From the cell containing the given text, extract its center point as (X, Y) coordinate. 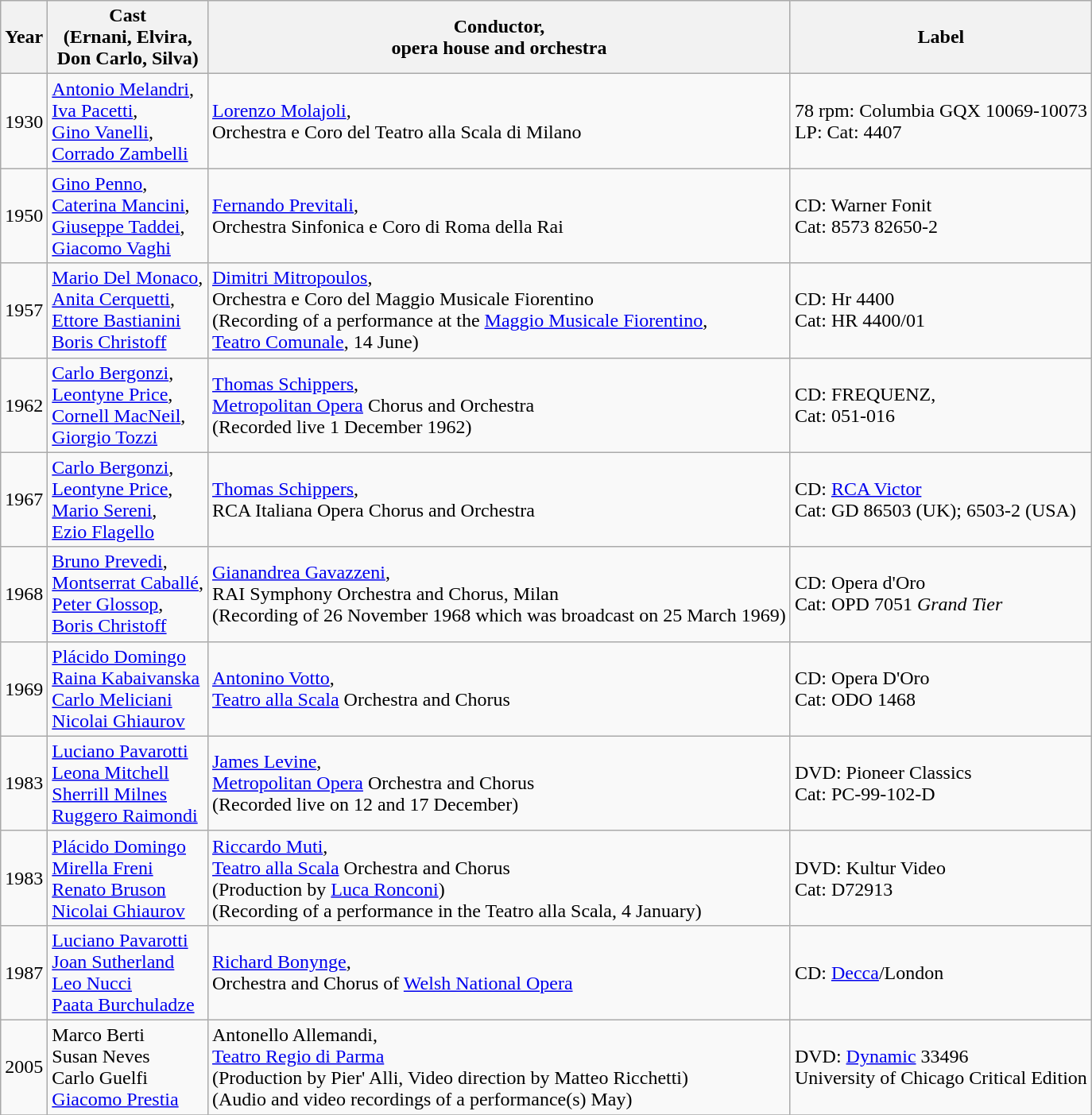
Carlo Bergonzi,Leontyne Price,Mario Sereni,Ezio Flagello (128, 499)
Gianandrea Gavazzeni,RAI Symphony Orchestra and Chorus, Milan(Recording of 26 November 1968 which was broadcast on 25 March 1969) (499, 594)
CD: Opera D'Oro Cat: ODO 1468 (941, 688)
Gino Penno,Caterina Mancini,Giuseppe Taddei,Giacomo Vaghi (128, 216)
1969 (24, 688)
Cast (Ernani, Elvira,Don Carlo, Silva) (128, 37)
DVD: Pioneer Classics Cat: PC-99-102-D (941, 784)
1957 (24, 310)
Carlo Bergonzi,Leontyne Price,Cornell MacNeil,Giorgio Tozzi (128, 405)
CD: RCA VictorCat: GD 86503 (UK); 6503-2 (USA) (941, 499)
Marco BertiSusan NevesCarlo GuelfiGiacomo Prestia (128, 1067)
Fernando Previtali,Orchestra Sinfonica e Coro di Roma della Rai (499, 216)
Antonino Votto,Teatro alla Scala Orchestra and Chorus (499, 688)
Label (941, 37)
Bruno Prevedi,Montserrat Caballé,Peter Glossop,Boris Christoff (128, 594)
Plácido DomingoMirella FreniRenato BrusonNicolai Ghiaurov (128, 877)
1987 (24, 973)
DVD: Kultur Video Cat: D72913 (941, 877)
CD: FREQUENZ,Cat: 051-016 (941, 405)
CD: Opera d'Oro Cat: OPD 7051 Grand Tier (941, 594)
James Levine,Metropolitan Opera Orchestra and Chorus(Recorded live on 12 and 17 December) (499, 784)
Richard Bonynge, Orchestra and Chorus of Welsh National Opera (499, 973)
Luciano PavarottiLeona MitchellSherrill MilnesRuggero Raimondi (128, 784)
Year (24, 37)
1967 (24, 499)
DVD: Dynamic 33496University of Chicago Critical Edition (941, 1067)
Mario Del Monaco,Anita Cerquetti,Ettore BastianiniBoris Christoff (128, 310)
CD: Decca/London (941, 973)
Conductor,opera house and orchestra (499, 37)
Antonio Melandri,Iva Pacetti,Gino Vanelli,Corrado Zambelli (128, 121)
2005 (24, 1067)
Plácido DomingoRaina KabaivanskaCarlo MelicianiNicolai Ghiaurov (128, 688)
Thomas Schippers,RCA Italiana Opera Chorus and Orchestra (499, 499)
1930 (24, 121)
Lorenzo Molajoli,Orchestra e Coro del Teatro alla Scala di Milano (499, 121)
CD: Hr 4400 Cat: HR 4400/01 (941, 310)
1968 (24, 594)
1962 (24, 405)
Thomas Schippers,Metropolitan Opera Chorus and Orchestra(Recorded live 1 December 1962) (499, 405)
Luciano PavarottiJoan SutherlandLeo NucciPaata Burchuladze (128, 973)
1950 (24, 216)
Riccardo Muti,Teatro alla Scala Orchestra and Chorus (Production by Luca Ronconi)(Recording of a performance in the Teatro alla Scala, 4 January) (499, 877)
CD: Warner Fonit Cat: 8573 82650-2 (941, 216)
78 rpm: Columbia GQX 10069-10073LP: Cat: 4407 (941, 121)
